Identify which cell holds the provided text, then report its (X, Y) central coordinate. 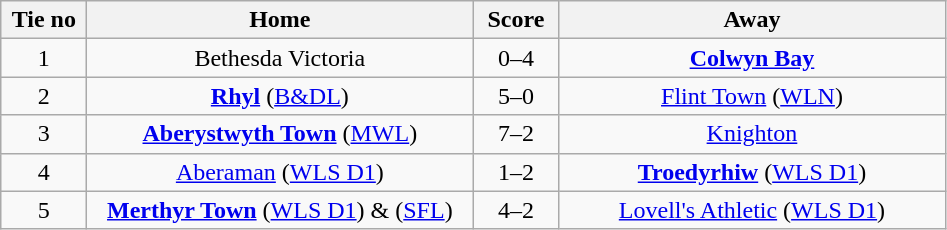
5 (44, 210)
4 (44, 172)
Away (752, 20)
Tie no (44, 20)
Score (516, 20)
Aberystwyth Town (MWL) (280, 134)
Colwyn Bay (752, 58)
Bethesda Victoria (280, 58)
0–4 (516, 58)
Aberaman (WLS D1) (280, 172)
1–2 (516, 172)
5–0 (516, 96)
Knighton (752, 134)
Rhyl (B&DL) (280, 96)
Merthyr Town (WLS D1) & (SFL) (280, 210)
4–2 (516, 210)
3 (44, 134)
1 (44, 58)
Troedyrhiw (WLS D1) (752, 172)
Flint Town (WLN) (752, 96)
7–2 (516, 134)
Home (280, 20)
Lovell's Athletic (WLS D1) (752, 210)
2 (44, 96)
